Capture the cell that displays the provided text and extract its (X, Y) central coordinate. 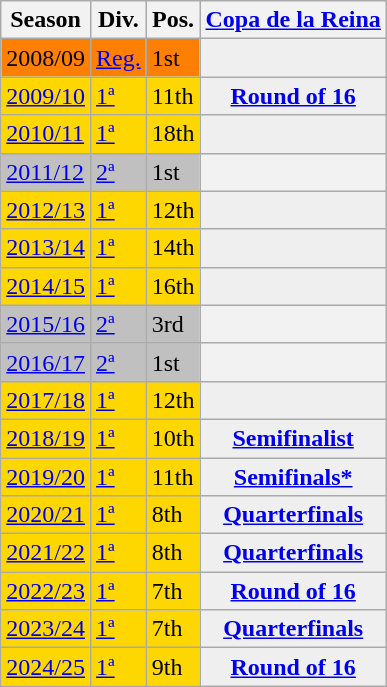
Season (46, 20)
14th (173, 248)
2013/14 (46, 248)
2008/09 (46, 58)
2014/15 (46, 286)
Copa de la Reina (293, 20)
2011/12 (46, 172)
2021/22 (46, 553)
2019/20 (46, 477)
16th (173, 286)
3rd (173, 324)
2022/23 (46, 591)
2023/24 (46, 629)
2012/13 (46, 210)
2016/17 (46, 362)
2020/21 (46, 515)
2017/18 (46, 400)
2024/25 (46, 667)
2018/19 (46, 438)
18th (173, 134)
Pos. (173, 20)
2010/11 (46, 134)
Div. (118, 20)
Semifinalist (293, 438)
Reg. (118, 58)
9th (173, 667)
10th (173, 438)
2009/10 (46, 96)
Semifinals* (293, 477)
2015/16 (46, 324)
